Find where the given text appears and provide that cell's center as (x, y) coordinate. 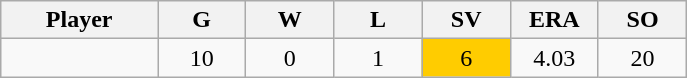
G (202, 20)
W (290, 20)
4.03 (554, 58)
10 (202, 58)
L (378, 20)
20 (642, 58)
SO (642, 20)
1 (378, 58)
SV (466, 20)
ERA (554, 20)
0 (290, 58)
6 (466, 58)
Player (80, 20)
